Provide the [x, y] coordinate of the cell's center where the given text is located.  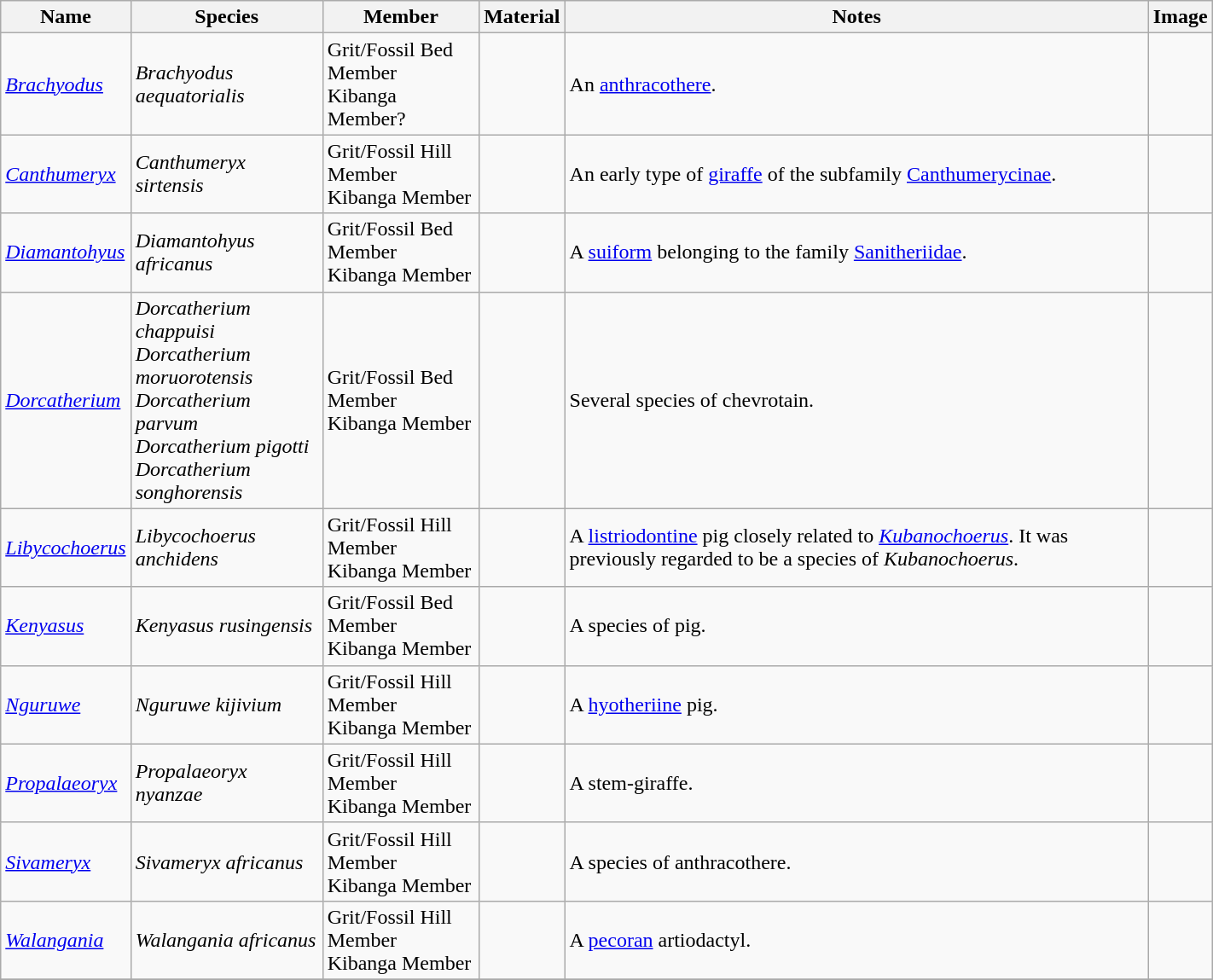
A suiform belonging to the family Sanitheriidae. [856, 252]
Species [227, 17]
An early type of giraffe of the subfamily Canthumerycinae. [856, 174]
Propalaeoryx nyanzae [227, 783]
Brachyodus aequatorialis [227, 84]
Material [522, 17]
Libycochoerus [66, 548]
Kenyasus [66, 626]
Grit/Fossil Bed MemberKibanga Member? [401, 84]
Several species of chevrotain. [856, 400]
A pecoran artiodactyl. [856, 940]
Nguruwe [66, 705]
Dorcatherium [66, 400]
A species of anthracothere. [856, 861]
Image [1181, 17]
Dorcatherium chappuisiDorcatherium moruorotensisDorcatherium parvumDorcatherium pigottiDorcatherium songhorensis [227, 400]
Diamantohyus [66, 252]
Brachyodus [66, 84]
Canthumeryx sirtensis [227, 174]
Member [401, 17]
Diamantohyus africanus [227, 252]
Libycochoerus anchidens [227, 548]
Sivameryx africanus [227, 861]
A hyotheriine pig. [856, 705]
A listriodontine pig closely related to Kubanochoerus. It was previously regarded to be a species of Kubanochoerus. [856, 548]
Kenyasus rusingensis [227, 626]
A species of pig. [856, 626]
Nguruwe kijivium [227, 705]
Propalaeoryx [66, 783]
Walangania [66, 940]
An anthracothere. [856, 84]
Canthumeryx [66, 174]
Notes [856, 17]
Walangania africanus [227, 940]
Name [66, 17]
Sivameryx [66, 861]
A stem-giraffe. [856, 783]
